Detect which cell encompasses the target text, then output its (x, y) center coordinate. 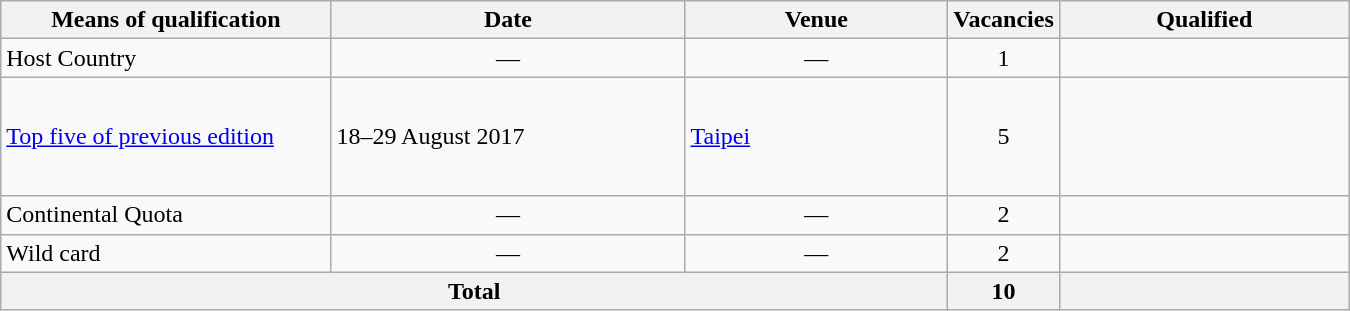
Host Country (166, 58)
Vacancies (1004, 20)
10 (1004, 291)
Continental Quota (166, 215)
Qualified (1204, 20)
Wild card (166, 253)
Top five of previous edition (166, 136)
5 (1004, 136)
Venue (816, 20)
1 (1004, 58)
Date (508, 20)
Means of qualification (166, 20)
18–29 August 2017 (508, 136)
Total (474, 291)
Taipei (816, 136)
